Return [X, Y] of the center of cell containing provided text 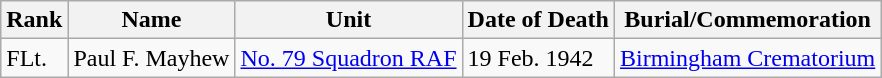
Name [152, 20]
19 Feb. 1942 [538, 58]
Birmingham Crematorium [747, 58]
Paul F. Mayhew [152, 58]
FLt. [34, 58]
No. 79 Squadron RAF [348, 58]
Unit [348, 20]
Date of Death [538, 20]
Burial/Commemoration [747, 20]
Rank [34, 20]
